Provide the (x, y) coordinate of the cell's center where the given text is located.  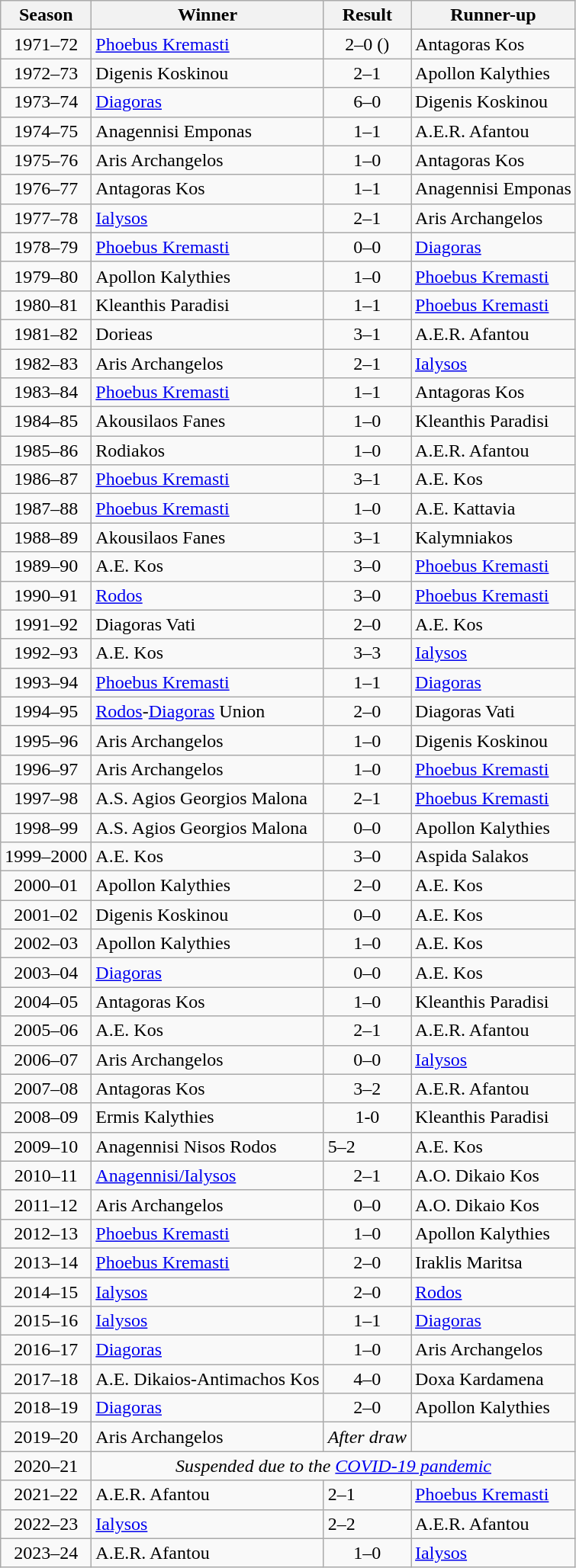
1993–94 (46, 682)
2014–15 (46, 1292)
A.E. Kattavia (494, 508)
Season (46, 15)
Rodos-Diagoras Union (208, 711)
2–2 (367, 1524)
1998–99 (46, 827)
2005–06 (46, 1031)
2017–18 (46, 1379)
1975–76 (46, 160)
1995–96 (46, 740)
1985–86 (46, 451)
4–0 (367, 1379)
Aspida Salakos (494, 857)
2009–10 (46, 1146)
2002–03 (46, 944)
2020–21 (46, 1466)
Anagennisi Nisos Rodos (208, 1146)
6–0 (367, 102)
3–3 (367, 653)
2001–02 (46, 915)
1992–93 (46, 653)
A.E. Dikaios-Antimachos Kos (208, 1379)
1994–95 (46, 711)
2022–23 (46, 1524)
2021–22 (46, 1495)
1980–81 (46, 305)
1991–92 (46, 624)
2010–11 (46, 1175)
Runner-up (494, 15)
2018–19 (46, 1408)
1971–72 (46, 44)
5–2 (367, 1146)
2004–05 (46, 1002)
1982–83 (46, 364)
Dorieas (208, 334)
2007–08 (46, 1089)
After draw (367, 1437)
1983–84 (46, 393)
1989–90 (46, 566)
1972–73 (46, 73)
2023–24 (46, 1553)
2015–16 (46, 1321)
2019–20 (46, 1437)
1979–80 (46, 276)
2–0 () (367, 44)
2006–07 (46, 1060)
Winner (208, 15)
1986–87 (46, 479)
2011–12 (46, 1204)
Kalymniakos (494, 537)
1996–97 (46, 769)
2013–14 (46, 1262)
3–2 (367, 1089)
2000–01 (46, 886)
2003–04 (46, 973)
Iraklis Maritsa (494, 1262)
Doxa Kardamena (494, 1379)
1-0 (367, 1117)
1984–85 (46, 422)
Result (367, 15)
1997–98 (46, 798)
1976–77 (46, 189)
Suspended due to the COVID-19 pandemic (333, 1466)
Ermis Kalythies (208, 1117)
2012–13 (46, 1233)
1978–79 (46, 247)
1990–91 (46, 595)
1973–74 (46, 102)
1988–89 (46, 537)
1977–78 (46, 218)
1981–82 (46, 334)
2008–09 (46, 1117)
2016–17 (46, 1350)
1999–2000 (46, 857)
Anagennisi/Ialysos (208, 1175)
1987–88 (46, 508)
Rodiakos (208, 451)
1974–75 (46, 131)
